Search for the cell housing the specified text and yield its [X, Y] center coordinate. 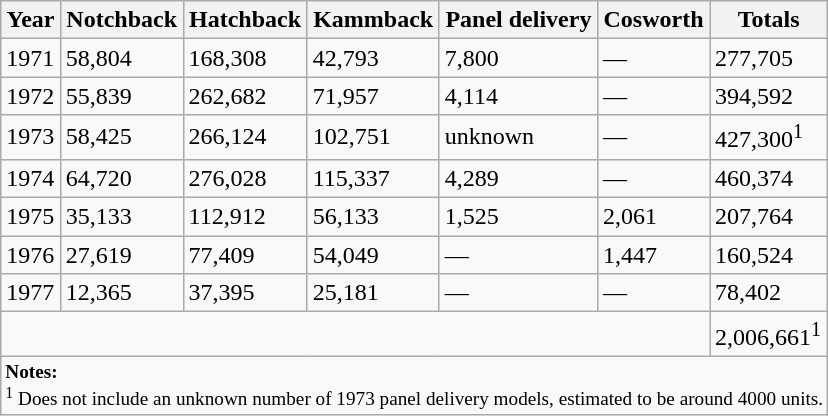
276,028 [245, 178]
37,395 [245, 293]
112,912 [245, 217]
58,804 [122, 58]
Panel delivery [518, 20]
102,751 [373, 138]
1974 [31, 178]
71,957 [373, 96]
7,800 [518, 58]
1972 [31, 96]
1973 [31, 138]
55,839 [122, 96]
58,425 [122, 138]
160,524 [769, 255]
42,793 [373, 58]
56,133 [373, 217]
262,682 [245, 96]
Cosworth [654, 20]
4,289 [518, 178]
77,409 [245, 255]
27,619 [122, 255]
Notchback [122, 20]
78,402 [769, 293]
277,705 [769, 58]
207,764 [769, 217]
115,337 [373, 178]
Year [31, 20]
12,365 [122, 293]
168,308 [245, 58]
35,133 [122, 217]
2,061 [654, 217]
Notes:1 Does not include an unknown number of 1973 panel delivery models, estimated to be around 4000 units. [414, 386]
1976 [31, 255]
266,124 [245, 138]
25,181 [373, 293]
54,049 [373, 255]
1,525 [518, 217]
Totals [769, 20]
460,374 [769, 178]
Hatchback [245, 20]
1,447 [654, 255]
unknown [518, 138]
1971 [31, 58]
Kammback [373, 20]
427,3001 [769, 138]
1977 [31, 293]
1975 [31, 217]
2,006,6611 [769, 334]
4,114 [518, 96]
64,720 [122, 178]
394,592 [769, 96]
